Output the (x, y) coordinate of the center of the cell containing the given text.  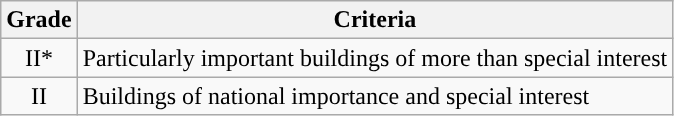
Buildings of national importance and special interest (375, 96)
Criteria (375, 20)
II (39, 96)
Grade (39, 20)
II* (39, 58)
Particularly important buildings of more than special interest (375, 58)
